Provide the [X, Y] coordinate of the cell's center where the given text is located.  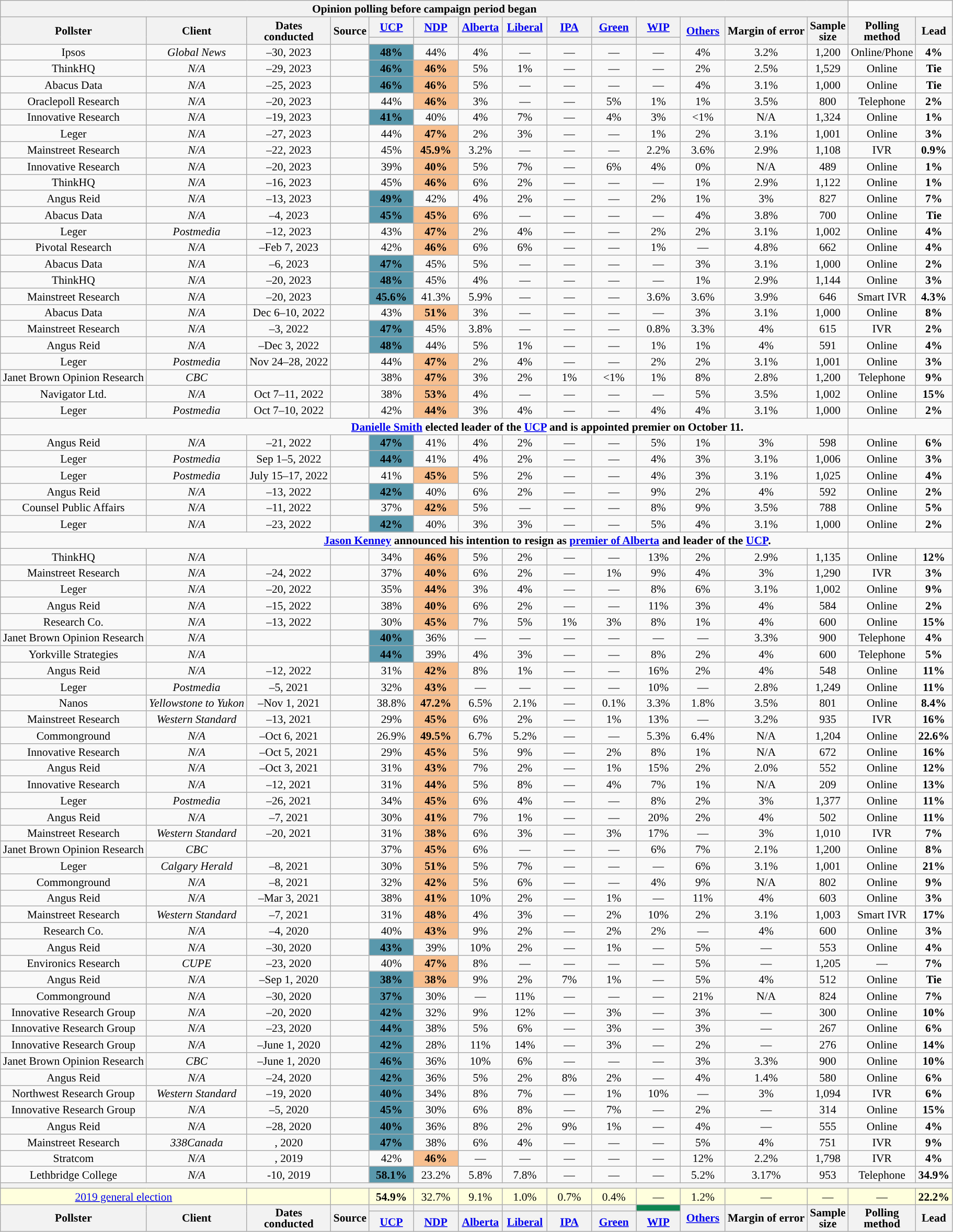
802 [828, 882]
0.1% [614, 703]
Counsel Public Affairs [73, 508]
1,094 [828, 1093]
–6, 2023 [289, 263]
0% [703, 166]
4.3% [934, 296]
827 [828, 199]
53% [436, 394]
1,122 [828, 182]
672 [828, 752]
338Canada [197, 1143]
–Oct 5, 2021 [289, 752]
35% [391, 590]
Oct 7–10, 2022 [289, 410]
0.4% [614, 1196]
1,135 [828, 556]
–4, 2023 [289, 215]
–16, 2023 [289, 182]
801 [828, 703]
–25, 2023 [289, 85]
1,010 [828, 833]
–Oct 6, 2021 [289, 736]
1,529 [828, 69]
–Oct 3, 2021 [289, 768]
Stratcom [73, 1158]
552 [828, 768]
–24, 2022 [289, 573]
0.9% [934, 149]
267 [828, 1029]
–Sep 1, 2020 [289, 980]
9.1% [480, 1196]
788 [828, 508]
Opinion polling before campaign period began [424, 8]
–12, 2021 [289, 784]
20% [659, 816]
Oct 7–11, 2022 [289, 394]
–19, 2023 [289, 117]
–12, 2023 [289, 231]
–29, 2023 [289, 69]
502 [828, 816]
26.9% [391, 736]
Dec 6–10, 2022 [289, 313]
1.0% [525, 1196]
700 [828, 215]
5.3% [659, 736]
489 [828, 166]
953 [828, 1175]
1.2% [703, 1196]
Danielle Smith elected leader of the UCP and is appointed premier on October 11. [548, 427]
1.4% [766, 1077]
6.7% [480, 736]
6.4% [703, 736]
54.9% [391, 1196]
603 [828, 898]
–Feb 7, 2023 [289, 248]
1,377 [828, 801]
–15, 2022 [289, 605]
548 [828, 670]
–27, 2023 [289, 134]
751 [828, 1143]
Sep 1–5, 2022 [289, 459]
–Dec 3, 2022 [289, 345]
23.2% [436, 1175]
Northwest Research Group [73, 1093]
555 [828, 1126]
Online/Phone [882, 52]
1,144 [828, 280]
0.7% [570, 1196]
1,025 [828, 476]
1.8% [703, 703]
-10, 2019 [289, 1175]
1,205 [828, 963]
Jason Kenney announced his intention to resign as premier of Alberta and leader of the UCP. [548, 540]
824 [828, 996]
22.6% [934, 736]
5.8% [480, 1175]
45.9% [436, 149]
Pivotal Research [73, 248]
–12, 2022 [289, 670]
July 15–17, 2022 [289, 476]
41.3% [436, 296]
CUPE [197, 963]
1,798 [828, 1158]
800 [828, 101]
–13, 2021 [289, 719]
314 [828, 1110]
1,249 [828, 687]
–3, 2022 [289, 329]
–28, 2020 [289, 1126]
22.2% [934, 1196]
4.8% [766, 248]
1,324 [828, 117]
592 [828, 491]
646 [828, 296]
32.7% [436, 1196]
2.0% [766, 768]
512 [828, 980]
Nov 24–28, 2022 [289, 362]
–21, 2022 [289, 442]
Nanos [73, 703]
–30, 2023 [289, 52]
–Mar 3, 2021 [289, 898]
45.6% [391, 296]
591 [828, 345]
47.2% [436, 703]
580 [828, 1077]
Global News [197, 52]
58.1% [391, 1175]
–22, 2023 [289, 149]
–19, 2020 [289, 1093]
Yorkville Strategies [73, 654]
–5, 2021 [289, 687]
Oraclepoll Research [73, 101]
5.9% [480, 296]
2019 general election [123, 1196]
662 [828, 248]
1,003 [828, 915]
, 2020 [289, 1143]
553 [828, 947]
584 [828, 605]
Ipsos [73, 52]
Yellowstone to Yukon [197, 703]
615 [828, 329]
Calgary Herald [197, 866]
0.8% [659, 329]
1,006 [828, 459]
–13, 2023 [289, 199]
6.5% [480, 703]
–5, 2020 [289, 1110]
–20, 2020 [289, 1012]
–20, 2022 [289, 590]
3.9% [766, 296]
–23, 2022 [289, 524]
598 [828, 442]
–11, 2022 [289, 508]
38.8% [391, 703]
28% [436, 1044]
49% [391, 199]
–20, 2021 [289, 833]
8.4% [934, 703]
–Nov 1, 2021 [289, 703]
Environics Research [73, 963]
300 [828, 1012]
276 [828, 1044]
–24, 2020 [289, 1077]
34.9% [934, 1175]
1,108 [828, 149]
, 2019 [289, 1158]
3.17% [766, 1175]
–4, 2020 [289, 930]
1,204 [828, 736]
935 [828, 719]
2.5% [766, 69]
209 [828, 784]
Navigator Ltd. [73, 394]
49.5% [436, 736]
Lethbridge College [73, 1175]
–26, 2021 [289, 801]
7.8% [525, 1175]
1,290 [828, 573]
